From the cell containing the given text, extract its center point as (X, Y) coordinate. 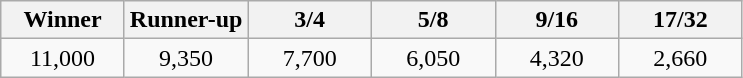
3/4 (310, 20)
9,350 (186, 58)
7,700 (310, 58)
9/16 (557, 20)
Runner-up (186, 20)
6,050 (433, 58)
5/8 (433, 20)
4,320 (557, 58)
Winner (63, 20)
17/32 (681, 20)
11,000 (63, 58)
2,660 (681, 58)
